Return [x, y] of the center of cell containing provided text 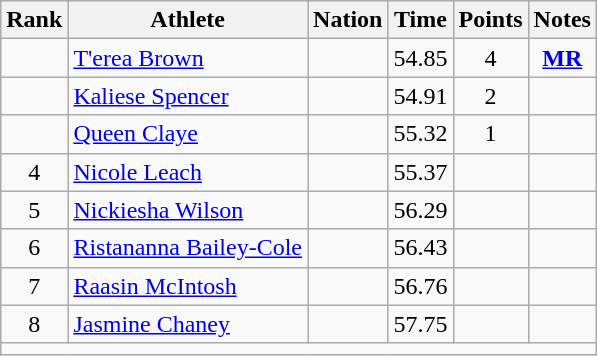
Points [490, 20]
Athlete [188, 20]
Nation [348, 20]
Rank [34, 20]
Queen Claye [188, 134]
6 [34, 248]
55.32 [420, 134]
8 [34, 324]
Raasin McIntosh [188, 286]
5 [34, 210]
Time [420, 20]
Kaliese Spencer [188, 96]
56.29 [420, 210]
Nicole Leach [188, 172]
2 [490, 96]
54.85 [420, 58]
56.43 [420, 248]
Nickiesha Wilson [188, 210]
54.91 [420, 96]
Ristananna Bailey-Cole [188, 248]
MR [562, 58]
57.75 [420, 324]
Notes [562, 20]
56.76 [420, 286]
1 [490, 134]
T'erea Brown [188, 58]
55.37 [420, 172]
7 [34, 286]
Jasmine Chaney [188, 324]
